Capture the cell that displays the provided text and extract its [X, Y] central coordinate. 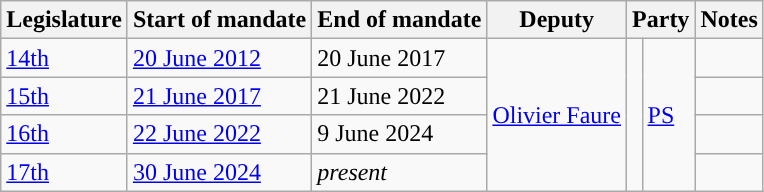
15th [64, 96]
9 June 2024 [400, 134]
Notes [729, 20]
20 June 2012 [219, 58]
present [400, 172]
14th [64, 58]
Party [661, 20]
Legislature [64, 20]
17th [64, 172]
20 June 2017 [400, 58]
End of mandate [400, 20]
Olivier Faure [557, 115]
21 June 2022 [400, 96]
Deputy [557, 20]
30 June 2024 [219, 172]
Start of mandate [219, 20]
21 June 2017 [219, 96]
22 June 2022 [219, 134]
16th [64, 134]
PS [668, 115]
